From the cell containing the given text, extract its center point as [x, y] coordinate. 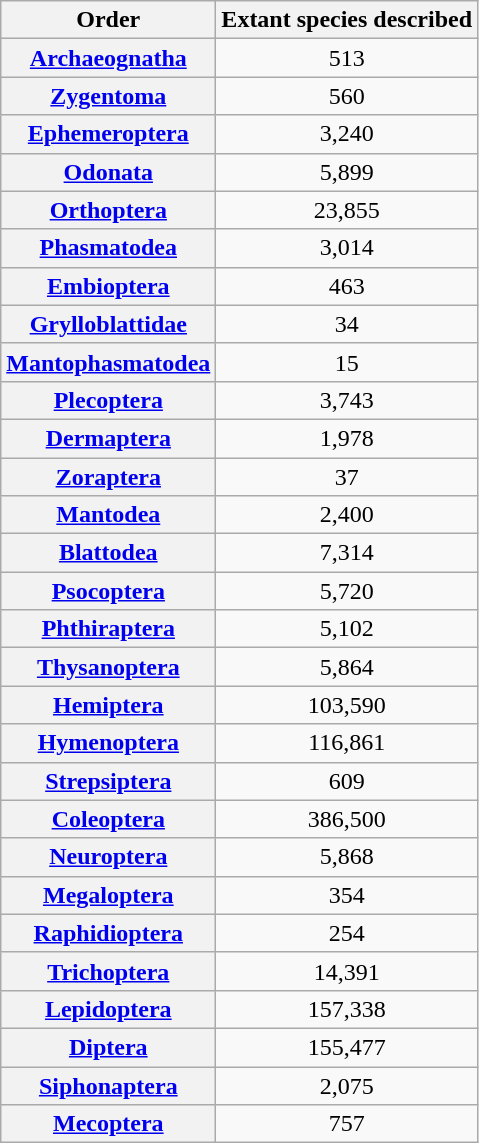
Neuroptera [108, 857]
14,391 [347, 971]
Coleoptera [108, 819]
354 [347, 895]
513 [347, 58]
Phasmatodea [108, 248]
Mecoptera [108, 1124]
103,590 [347, 705]
3,743 [347, 400]
1,978 [347, 438]
2,075 [347, 1085]
Dermaptera [108, 438]
Raphidioptera [108, 933]
34 [347, 324]
Blattodea [108, 553]
116,861 [347, 743]
15 [347, 362]
23,855 [347, 210]
Strepsiptera [108, 781]
Embioptera [108, 286]
Zoraptera [108, 477]
Order [108, 20]
Mantodea [108, 515]
Zygentoma [108, 96]
155,477 [347, 1047]
386,500 [347, 819]
157,338 [347, 1009]
254 [347, 933]
3,240 [347, 134]
Thysanoptera [108, 667]
37 [347, 477]
Orthoptera [108, 210]
Extant species described [347, 20]
Psocoptera [108, 591]
Megaloptera [108, 895]
Archaeognatha [108, 58]
7,314 [347, 553]
Ephemeroptera [108, 134]
Hymenoptera [108, 743]
Hemiptera [108, 705]
Plecoptera [108, 400]
Phthiraptera [108, 629]
5,720 [347, 591]
Diptera [108, 1047]
Trichoptera [108, 971]
5,864 [347, 667]
Odonata [108, 172]
609 [347, 781]
Siphonaptera [108, 1085]
5,868 [347, 857]
5,899 [347, 172]
2,400 [347, 515]
3,014 [347, 248]
560 [347, 96]
463 [347, 286]
Grylloblattidae [108, 324]
Lepidoptera [108, 1009]
757 [347, 1124]
Mantophasmatodea [108, 362]
5,102 [347, 629]
